Scan for the cell matching the given text and deliver its [X, Y] coordinate at center. 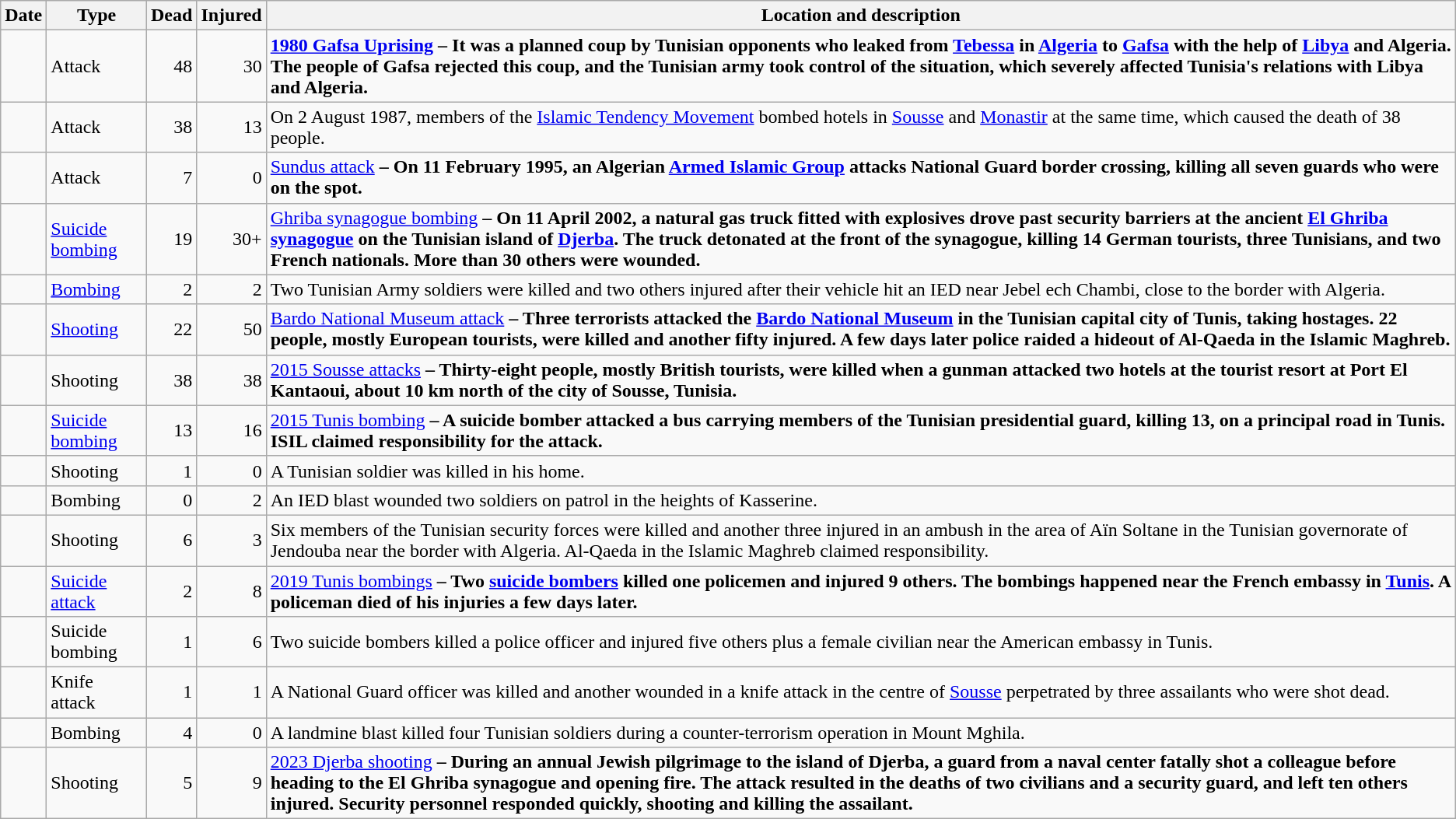
Two suicide bombers killed a police officer and injured five others plus a female civilian near the American embassy in Tunis. [860, 642]
3 [232, 540]
A Tunisian soldier was killed in his home. [860, 471]
5 [171, 783]
8 [232, 591]
30+ [232, 239]
19 [171, 239]
Suicide attack [96, 591]
50 [232, 330]
Two Tunisian Army soldiers were killed and two others injured after their vehicle hit an IED near Jebel ech Chambi, close to the border with Algeria. [860, 289]
Injured [232, 16]
Knife attack [96, 692]
48 [171, 66]
16 [232, 431]
An IED blast wounded two soldiers on patrol in the heights of Kasserine. [860, 500]
4 [171, 733]
Location and description [860, 16]
Type [96, 16]
7 [171, 177]
A landmine blast killed four Tunisian soldiers during a counter-terrorism operation in Mount Mghila. [860, 733]
Date [23, 16]
A National Guard officer was killed and another wounded in a knife attack in the centre of Sousse perpetrated by three assailants who were shot dead. [860, 692]
22 [171, 330]
30 [232, 66]
9 [232, 783]
Dead [171, 16]
